Search for the cell housing the specified text and yield its (x, y) center coordinate. 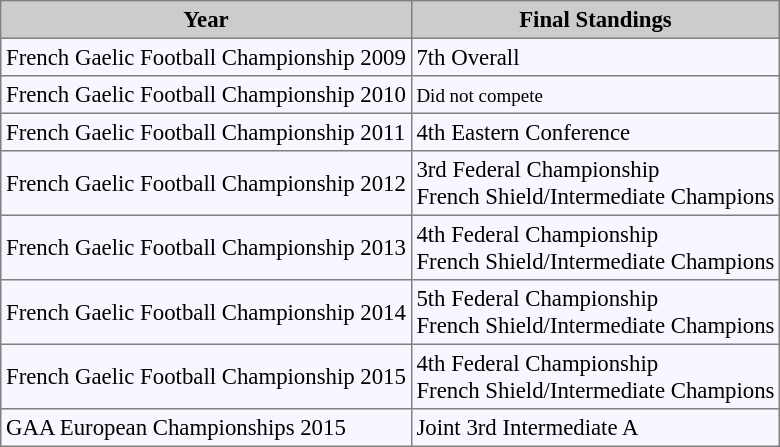
French Gaelic Football Championship 2009 (206, 57)
French Gaelic Football Championship 2011 (206, 132)
4th Eastern Conference (596, 132)
7th Overall (596, 57)
French Gaelic Football Championship 2014 (206, 312)
5th Federal ChampionshipFrench Shield/Intermediate Champions (596, 312)
Year (206, 20)
Final Standings (596, 20)
3rd Federal ChampionshipFrench Shield/Intermediate Champions (596, 183)
French Gaelic Football Championship 2012 (206, 183)
Did not compete (596, 95)
French Gaelic Football Championship 2015 (206, 376)
GAA European Championships 2015 (206, 428)
Joint 3rd Intermediate A (596, 428)
French Gaelic Football Championship 2013 (206, 247)
French Gaelic Football Championship 2010 (206, 95)
